Scan for the cell matching the given text and deliver its (X, Y) coordinate at center. 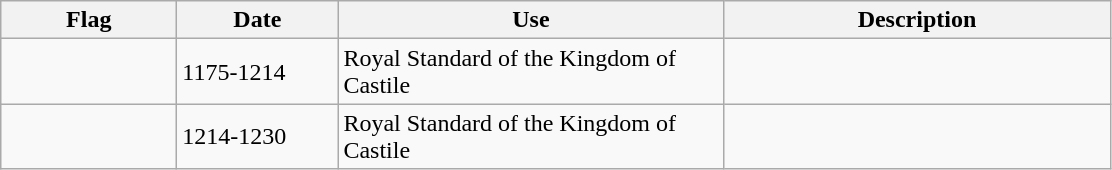
1175-1214 (258, 72)
Date (258, 20)
Description (917, 20)
1214-1230 (258, 136)
Use (531, 20)
Flag (89, 20)
